Return the [x, y] coordinate for the center point of the cell that contains the specified text.  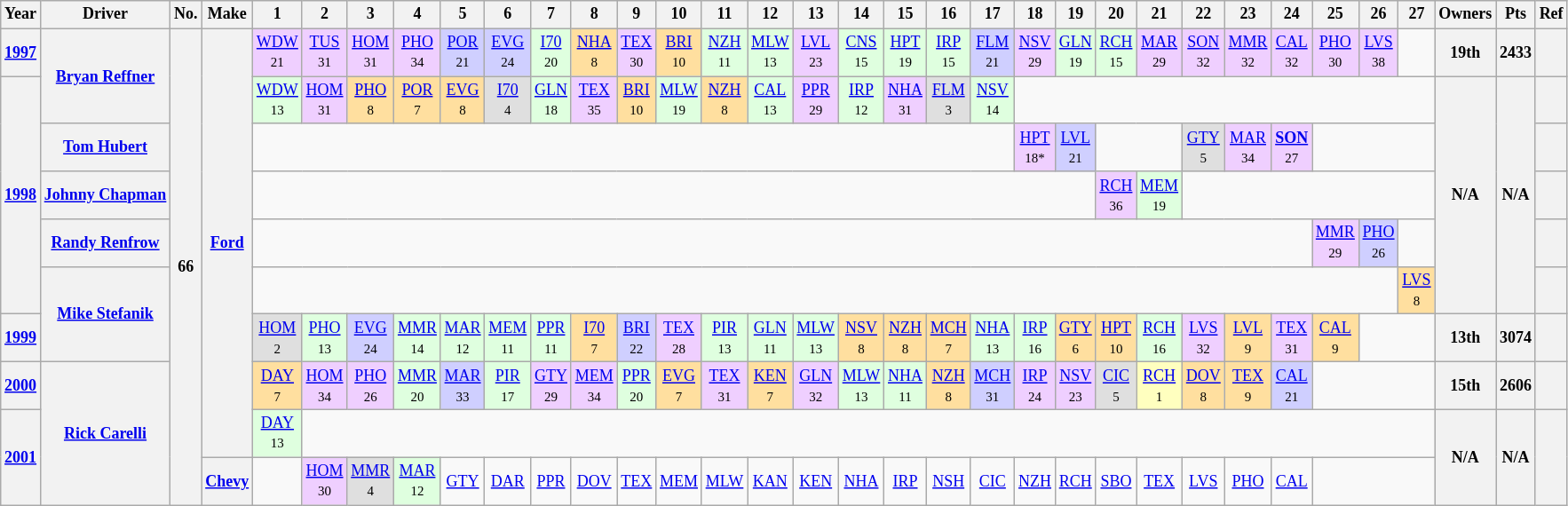
Make [227, 14]
8 [594, 14]
KEN [815, 481]
1998 [21, 195]
NHA8 [594, 52]
3074 [1517, 338]
17 [993, 14]
CIC [993, 481]
MMR32 [1248, 52]
PPR20 [637, 386]
PHO [1248, 481]
NZH [1035, 481]
19 [1075, 14]
16 [948, 14]
GTY6 [1075, 338]
6 [508, 14]
CAL [1292, 481]
13th [1465, 338]
WDW13 [278, 100]
PPR11 [551, 338]
PPR29 [815, 100]
I707 [594, 338]
LVS38 [1378, 52]
MEM19 [1160, 195]
MLW [725, 481]
HPT19 [906, 52]
GLN32 [815, 386]
DAR [508, 481]
FLM21 [993, 52]
DAY7 [278, 386]
LVL21 [1075, 147]
2000 [21, 386]
PHO13 [325, 338]
14 [861, 14]
DAY13 [278, 433]
15 [906, 14]
CAL13 [771, 100]
7 [551, 14]
2001 [21, 456]
MMR4 [371, 481]
NZH11 [725, 52]
3 [371, 14]
TEX28 [679, 338]
13 [815, 14]
MEM34 [594, 386]
CAL32 [1292, 52]
20 [1116, 14]
RCH15 [1116, 52]
IRP24 [1035, 386]
9 [637, 14]
PHO34 [417, 52]
RCH16 [1160, 338]
MMR20 [417, 386]
MEM11 [508, 338]
LVL9 [1248, 338]
EVG8 [463, 100]
BRI22 [637, 338]
NHA11 [906, 386]
2 [325, 14]
HOM2 [278, 338]
10 [679, 14]
MLW19 [679, 100]
MMR14 [417, 338]
Randy Renfrow [105, 243]
Driver [105, 14]
PHO30 [1335, 52]
PHO8 [371, 100]
22 [1203, 14]
PIR17 [508, 386]
RCH1 [1160, 386]
TUS31 [325, 52]
RCH36 [1116, 195]
SON27 [1292, 147]
1997 [21, 52]
NHA [861, 481]
IRP15 [948, 52]
TEX30 [637, 52]
15th [1465, 386]
MMR29 [1335, 243]
MAR29 [1160, 52]
2606 [1517, 386]
PPR [551, 481]
FLM3 [948, 100]
Rick Carelli [105, 433]
IRP [906, 481]
EVG7 [679, 386]
I704 [508, 100]
MEM [679, 481]
Bryan Reffner [105, 76]
PIR13 [725, 338]
KAN [771, 481]
GLN19 [1075, 52]
Tom Hubert [105, 147]
66 [186, 266]
RCH [1075, 481]
LVS32 [1203, 338]
23 [1248, 14]
GTY29 [551, 386]
GLN11 [771, 338]
GLN18 [551, 100]
Johnny Chapman [105, 195]
LVL23 [815, 52]
NHA13 [993, 338]
KEN7 [771, 386]
MCH7 [948, 338]
NSV23 [1075, 386]
1999 [21, 338]
CNS15 [861, 52]
SBO [1116, 481]
CAL9 [1335, 338]
CIC5 [1116, 386]
Mike Stefanik [105, 314]
4 [417, 14]
MCH31 [993, 386]
19th [1465, 52]
Year [21, 14]
27 [1417, 14]
POR7 [417, 100]
IRP16 [1035, 338]
LVS8 [1417, 290]
Owners [1465, 14]
POR21 [463, 52]
GTY5 [1203, 147]
DOV8 [1203, 386]
Pts [1517, 14]
26 [1378, 14]
HOM34 [325, 386]
Chevy [227, 481]
NSV14 [993, 100]
NSV29 [1035, 52]
TEX9 [1248, 386]
I7020 [551, 52]
Ford [227, 243]
HPT10 [1116, 338]
25 [1335, 14]
NSH [948, 481]
18 [1035, 14]
NSV8 [861, 338]
No. [186, 14]
HOM30 [325, 481]
LVS [1203, 481]
DOV [594, 481]
MAR34 [1248, 147]
1 [278, 14]
11 [725, 14]
SON32 [1203, 52]
CAL21 [1292, 386]
WDW21 [278, 52]
MAR33 [463, 386]
2433 [1517, 52]
21 [1160, 14]
NHA31 [906, 100]
IRP12 [861, 100]
24 [1292, 14]
GTY [463, 481]
TEX35 [594, 100]
Ref [1551, 14]
5 [463, 14]
12 [771, 14]
HPT18* [1035, 147]
